From the cell containing the given text, extract its center point as [X, Y] coordinate. 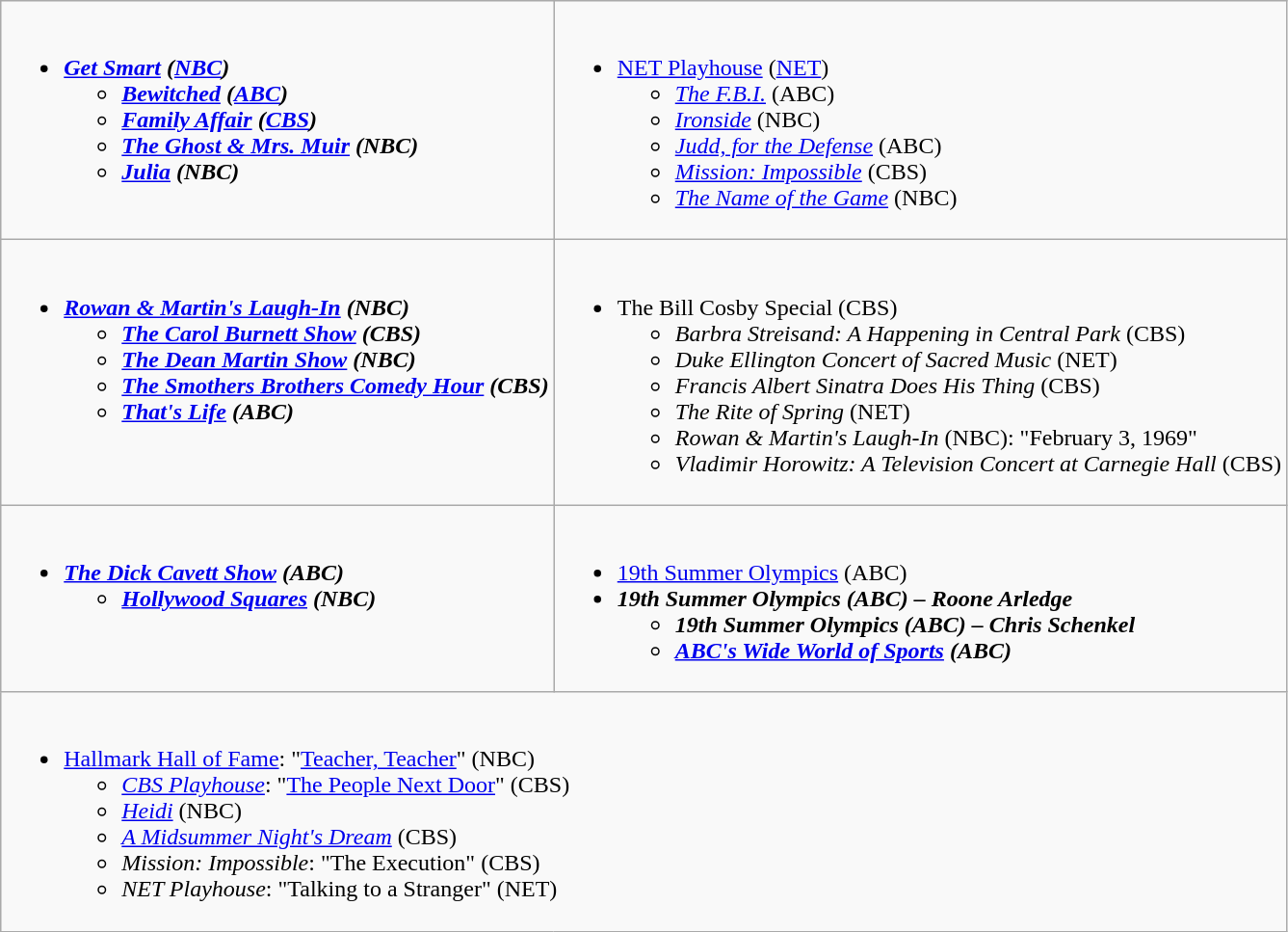
Rowan & Martin's Laugh-In (NBC)The Carol Burnett Show (CBS)The Dean Martin Show (NBC)The Smothers Brothers Comedy Hour (CBS)That's Life (ABC) [277, 372]
The Dick Cavett Show (ABC)Hollywood Squares (NBC) [277, 599]
19th Summer Olympics (ABC)19th Summer Olympics (ABC) – Roone Arledge19th Summer Olympics (ABC) – Chris SchenkelABC's Wide World of Sports (ABC) [920, 599]
Get Smart (NBC)Bewitched (ABC)Family Affair (CBS)The Ghost & Mrs. Muir (NBC)Julia (NBC) [277, 120]
NET Playhouse (NET)The F.B.I. (ABC)Ironside (NBC)Judd, for the Defense (ABC)Mission: Impossible (CBS)The Name of the Game (NBC) [920, 120]
